Scan for the cell matching the given text and deliver its [x, y] coordinate at center. 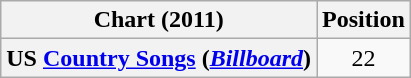
US Country Songs (Billboard) [159, 58]
22 [364, 58]
Chart (2011) [159, 20]
Position [364, 20]
